Extract the [x, y] coordinate from the center of the cell holding the provided text.  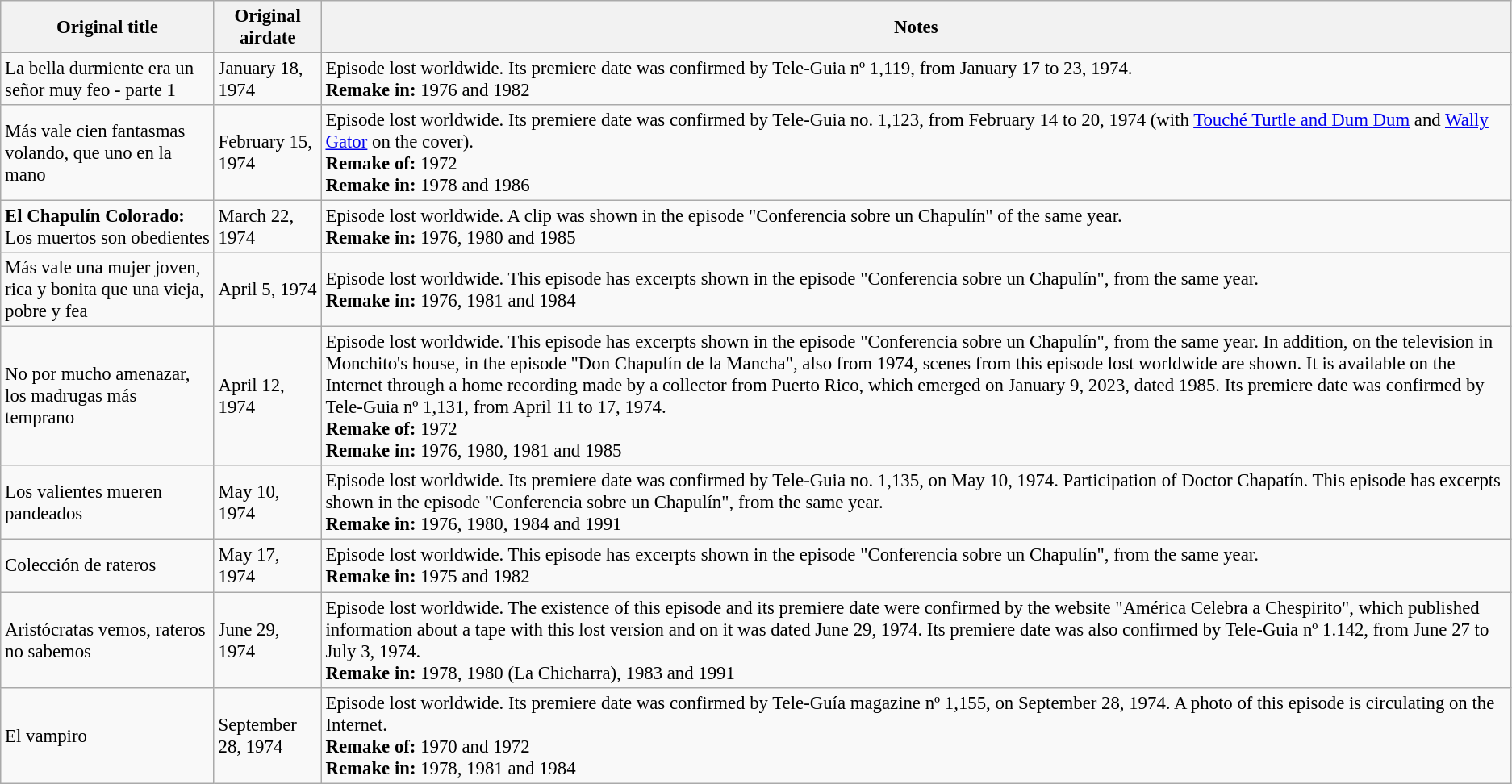
February 15, 1974 [268, 153]
El vampiro [107, 736]
No por mucho amenazar, los madrugas más temprano [107, 397]
Más vale una mujer joven, rica y bonita que una vieja, pobre y fea [107, 290]
La bella durmiente era un señor muy feo - parte 1 [107, 79]
March 22, 1974 [268, 227]
Episode lost worldwide. This episode has excerpts shown in the episode "Conferencia sobre un Chapulín", from the same year.Remake in: 1975 and 1982 [916, 566]
Los valientes mueren pandeados [107, 503]
June 29, 1974 [268, 640]
Original title [107, 27]
Aristócratas vemos, rateros no sabemos [107, 640]
Notes [916, 27]
May 10, 1974 [268, 503]
Episode lost worldwide. A clip was shown in the episode "Conferencia sobre un Chapulín" of the same year.Remake in: 1976, 1980 and 1985 [916, 227]
May 17, 1974 [268, 566]
April 5, 1974 [268, 290]
April 12, 1974 [268, 397]
January 18, 1974 [268, 79]
Original airdate [268, 27]
September 28, 1974 [268, 736]
Episode lost worldwide. Its premiere date was confirmed by Tele-Guia nº 1,119, from January 17 to 23, 1974.Remake in: 1976 and 1982 [916, 79]
El Chapulín Colorado: Los muertos son obedientes [107, 227]
Más vale cien fantasmas volando, que uno en la mano [107, 153]
Colección de rateros [107, 566]
